Return the [X, Y] coordinate for the center point of the cell that contains the specified text.  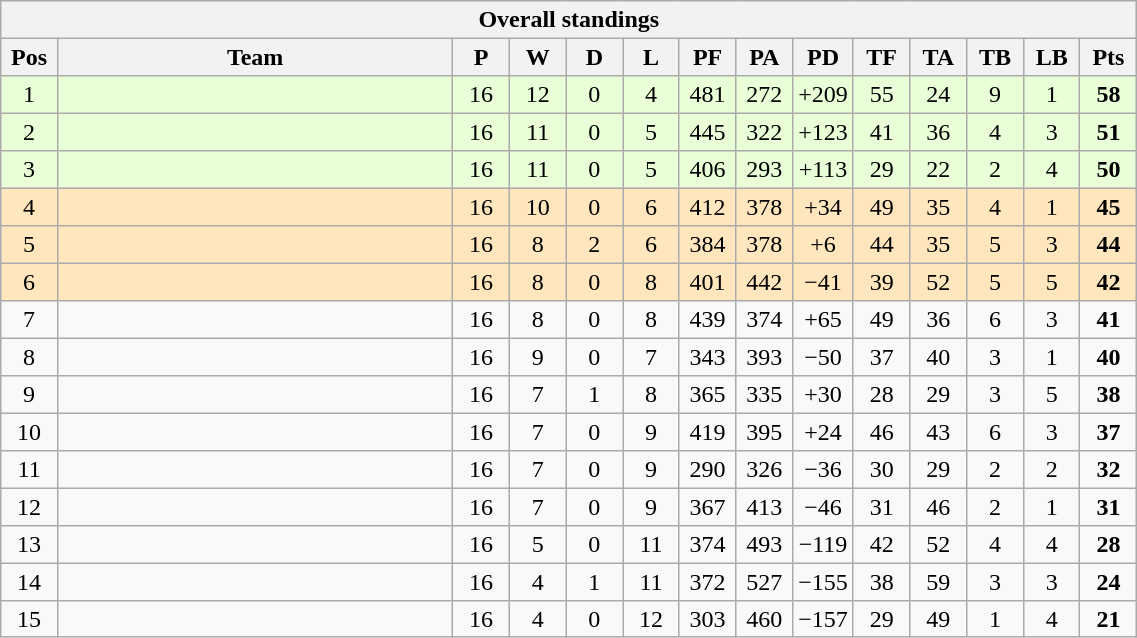
293 [764, 170]
14 [30, 582]
−50 [824, 356]
32 [1108, 468]
−46 [824, 506]
P [482, 56]
+34 [824, 206]
322 [764, 132]
+24 [824, 432]
PA [764, 56]
+65 [824, 318]
Team [254, 56]
419 [708, 432]
527 [764, 582]
326 [764, 468]
39 [882, 282]
Overall standings [569, 20]
290 [708, 468]
335 [764, 394]
272 [764, 94]
406 [708, 170]
PD [824, 56]
−36 [824, 468]
−41 [824, 282]
303 [708, 618]
384 [708, 244]
TF [882, 56]
+123 [824, 132]
365 [708, 394]
D [594, 56]
13 [30, 544]
59 [938, 582]
L [652, 56]
393 [764, 356]
481 [708, 94]
445 [708, 132]
439 [708, 318]
+113 [824, 170]
TB [996, 56]
493 [764, 544]
21 [1108, 618]
401 [708, 282]
58 [1108, 94]
Pos [30, 56]
+6 [824, 244]
W [538, 56]
30 [882, 468]
−157 [824, 618]
43 [938, 432]
Pts [1108, 56]
22 [938, 170]
+30 [824, 394]
15 [30, 618]
413 [764, 506]
460 [764, 618]
TA [938, 56]
395 [764, 432]
412 [708, 206]
367 [708, 506]
−155 [824, 582]
51 [1108, 132]
PF [708, 56]
442 [764, 282]
+209 [824, 94]
343 [708, 356]
50 [1108, 170]
−119 [824, 544]
45 [1108, 206]
372 [708, 582]
55 [882, 94]
LB [1052, 56]
